Locate the cell with the specified text and output its [X, Y] center coordinate. 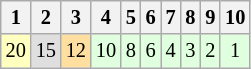
5 [131, 17]
9 [210, 17]
12 [76, 51]
15 [46, 51]
20 [16, 51]
7 [171, 17]
